Search for the cell housing the specified text and yield its [x, y] center coordinate. 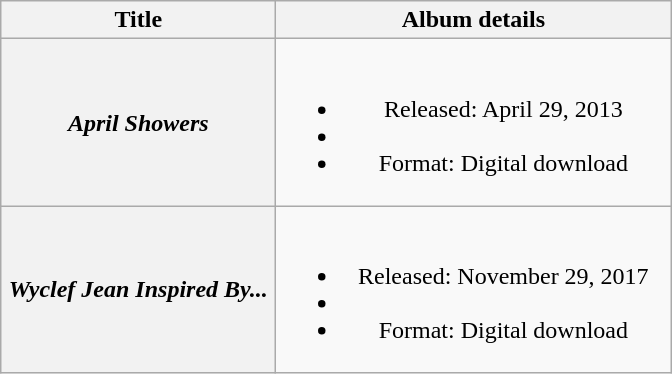
Released: November 29, 2017Format: Digital download [474, 290]
Released: April 29, 2013Format: Digital download [474, 122]
Wyclef Jean Inspired By... [138, 290]
April Showers [138, 122]
Album details [474, 20]
Title [138, 20]
